Extract the [x, y] coordinate from the center of the cell holding the provided text.  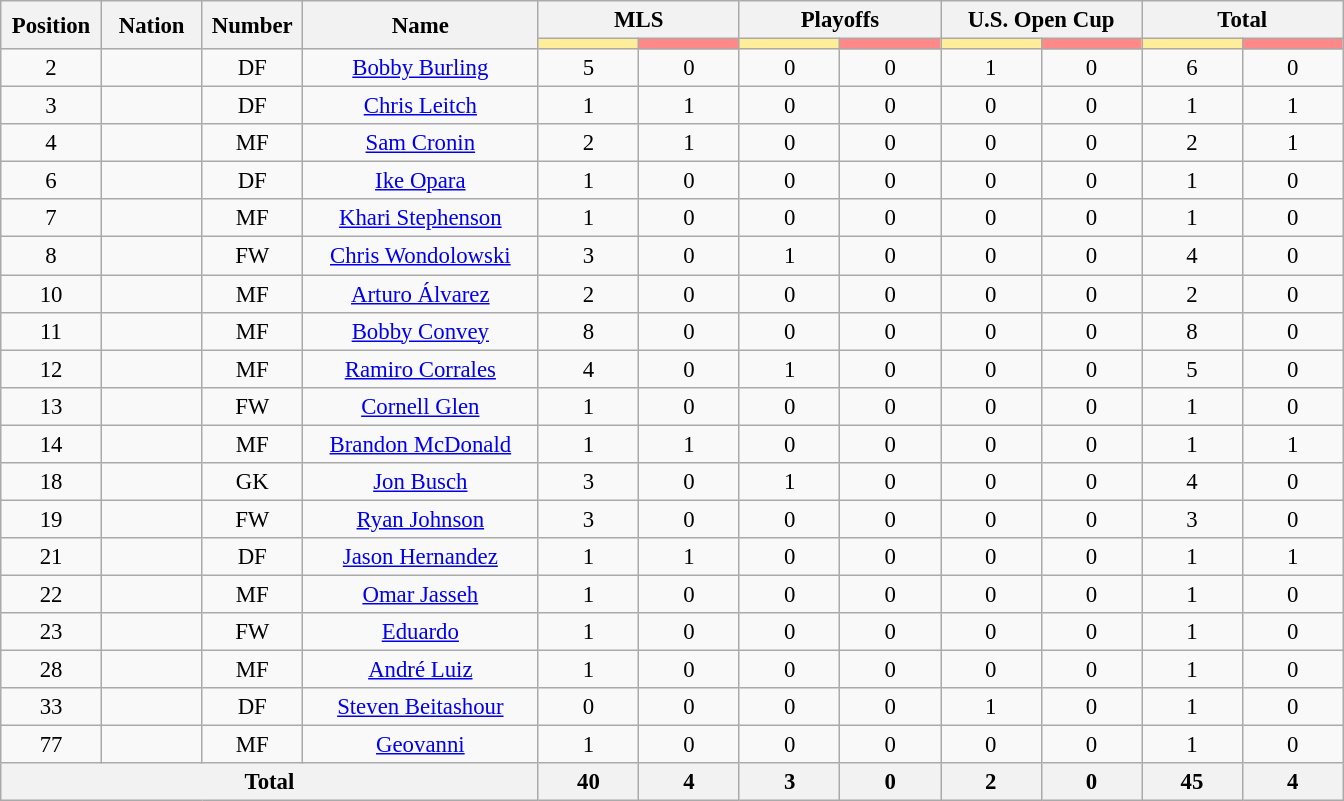
13 [52, 406]
Geovanni [421, 745]
19 [52, 519]
U.S. Open Cup [1040, 20]
GK [252, 482]
Position [52, 25]
Playoffs [840, 20]
Number [252, 25]
10 [52, 294]
Cornell Glen [421, 406]
77 [52, 745]
Nation [152, 25]
22 [52, 594]
23 [52, 632]
Chris Leitch [421, 106]
11 [52, 331]
Name [421, 25]
Chris Wondolowski [421, 256]
Bobby Burling [421, 68]
Eduardo [421, 632]
Jon Busch [421, 482]
33 [52, 707]
Ryan Johnson [421, 519]
40 [588, 782]
Bobby Convey [421, 331]
28 [52, 670]
12 [52, 369]
Steven Beitashour [421, 707]
45 [1192, 782]
Jason Hernandez [421, 557]
Brandon McDonald [421, 444]
Sam Cronin [421, 143]
21 [52, 557]
Ramiro Corrales [421, 369]
18 [52, 482]
14 [52, 444]
7 [52, 219]
André Luiz [421, 670]
Omar Jasseh [421, 594]
MLS [638, 20]
Khari Stephenson [421, 219]
Arturo Álvarez [421, 294]
Ike Opara [421, 181]
